Return the (X, Y) coordinate for the center point of the cell that contains the specified text.  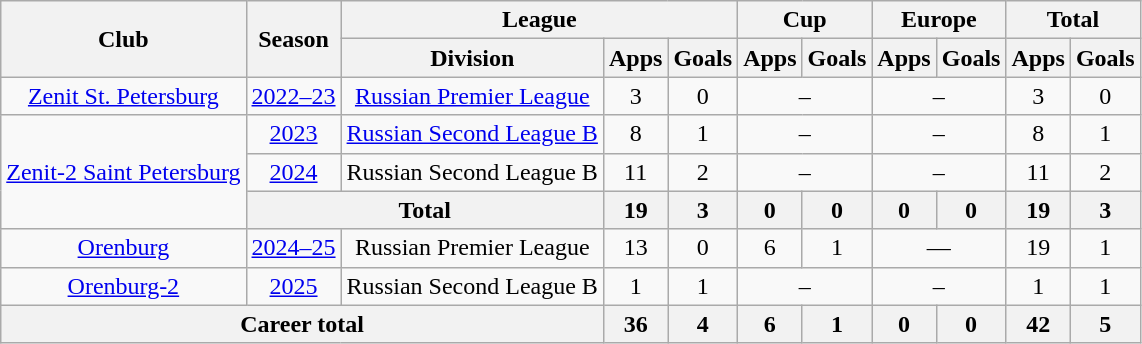
2025 (294, 286)
— (939, 248)
42 (1038, 324)
Zenit-2 Saint Petersburg (124, 172)
Europe (939, 20)
Career total (302, 324)
36 (635, 324)
13 (635, 248)
2022–23 (294, 96)
Cup (805, 20)
Orenburg-2 (124, 286)
Season (294, 39)
Division (472, 58)
4 (703, 324)
Club (124, 39)
Zenit St. Petersburg (124, 96)
5 (1105, 324)
Orenburg (124, 248)
League (540, 20)
2024–25 (294, 248)
2023 (294, 134)
2024 (294, 172)
